Identify which cell holds the provided text, then report its (X, Y) central coordinate. 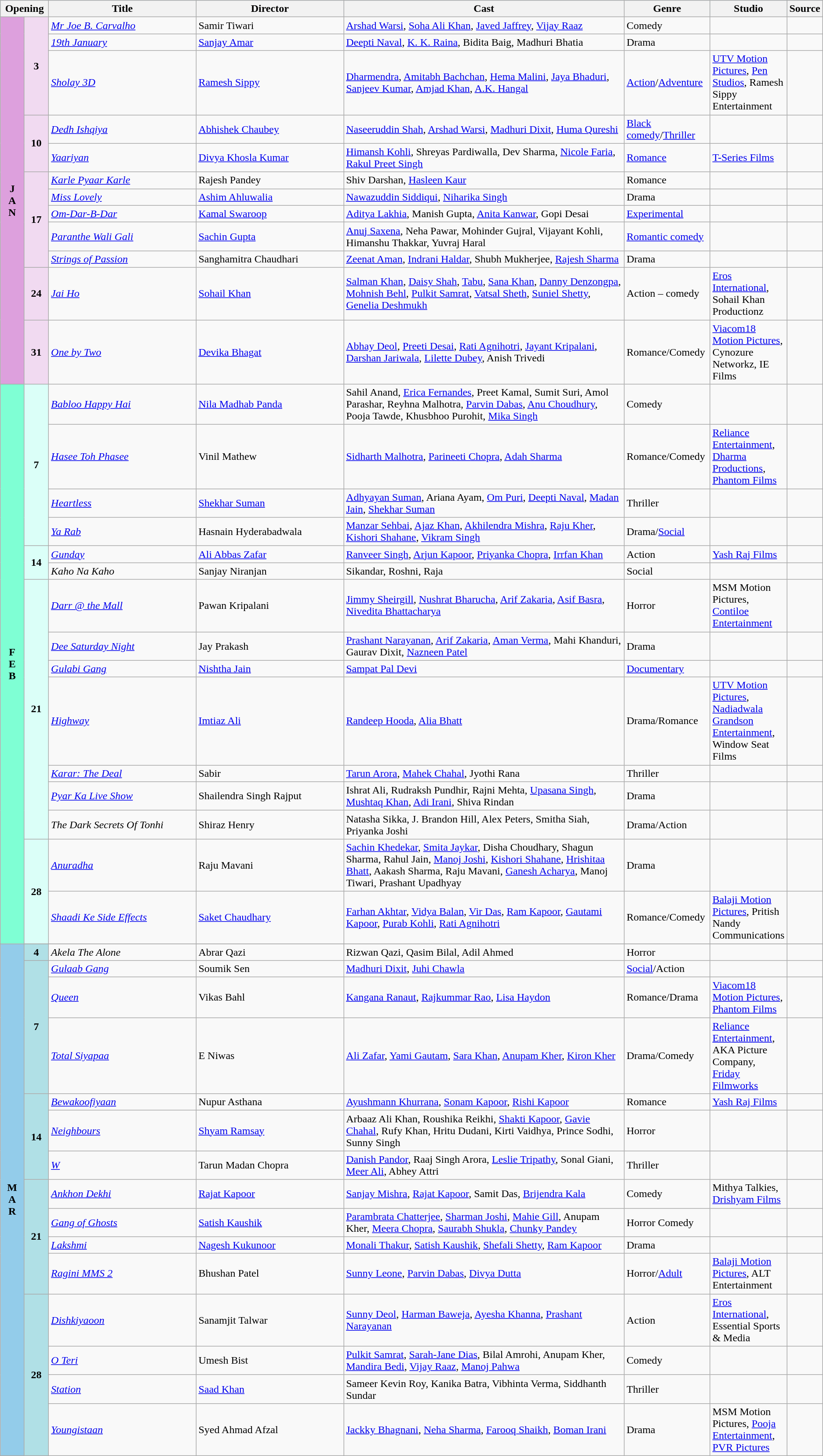
Drama/Comedy (667, 1056)
Social/Action (667, 969)
Station (122, 1389)
Satish Kaushik (270, 1222)
Madhuri Dixit, Juhi Chawla (484, 969)
Mithya Talkies, Drishyam Films (748, 1194)
Akela The Alone (122, 952)
Director (270, 9)
Sanjay Mishra, Rajat Kapoor, Samit Das, Brijendra Kala (484, 1194)
Romantic comedy (667, 237)
Heartless (122, 503)
19th January (122, 42)
Nishtha Jain (270, 669)
FEB (12, 664)
Drama/Social (667, 532)
Farhan Akhtar, Vidya Balan, Vir Das, Ram Kapoor, Gautami Kapoor, Purab Kohli, Rati Agnihotri (484, 917)
Shaadi Ke Side Effects (122, 917)
Shailendra Singh Rajput (270, 796)
Jimmy Sheirgill, Nushrat Bharucha, Arif Zakaria, Asif Basra, Nivedita Bhattacharya (484, 606)
Tarun Arora, Mahek Chahal, Jyothi Rana (484, 773)
Deepti Naval, K. K. Raina, Bidita Baig, Madhuri Bhatia (484, 42)
Drama/Action (667, 825)
Eros International, Sohail Khan Productionz (748, 294)
Reliance Entertainment, AKA Picture Company, Friday Filmworks (748, 1056)
Reliance Entertainment, Dharma Productions, Phantom Films (748, 457)
Rajat Kapoor (270, 1194)
Shyam Ramsay (270, 1131)
Samir Tiwari (270, 25)
Sanjay Amar (270, 42)
Abhishek Chaubey (270, 129)
Shekhar Suman (270, 503)
Sameer Kevin Roy, Kanika Batra, Vibhinta Verma, Siddhanth Sundar (484, 1389)
Prashant Narayanan, Arif Zakaria, Aman Verma, Mahi Khanduri, Gaurav Dixit, Nazneen Patel (484, 646)
Babloo Happy Hai (122, 404)
Ishrat Ali, Rudraksh Pundhir, Rajni Mehta, Upasana Singh, Mushtaq Khan, Adi Irani, Shiva Rindan (484, 796)
3 (36, 66)
Kamal Swaroop (270, 214)
Dishkiyaoon (122, 1320)
JAN (12, 200)
MAR (12, 1199)
Mr Joe B. Carvalho (122, 25)
Jai Ho (122, 294)
Zeenat Aman, Indrani Haldar, Shubh Mukherjee, Rajesh Sharma (484, 259)
Opening (25, 9)
Parambrata Chatterjee, Sharman Joshi, Mahie Gill, Anupam Kher, Meera Chopra, Saurabh Shukla, Chunky Pandey (484, 1222)
Sanjay Niranjan (270, 571)
Experimental (667, 214)
Ankhon Dekhi (122, 1194)
Nupur Asthana (270, 1102)
Ali Zafar, Yami Gautam, Sara Khan, Anupam Kher, Kiron Kher (484, 1056)
Ali Abbas Zafar (270, 554)
Horror Comedy (667, 1222)
4 (36, 952)
Salman Khan, Daisy Shah, Tabu, Sana Khan, Danny Denzongpa, Mohnish Behl, Pulkit Samrat, Vatsal Sheth, Suniel Shetty, Genelia Deshmukh (484, 294)
Hasnain Hyderabadwala (270, 532)
Pulkit Samrat, Sarah-Jane Dias, Bilal Amrohi, Anupam Kher, Mandira Bedi, Vijay Raaz, Manoj Pahwa (484, 1360)
Bhushan Patel (270, 1274)
Sachin Gupta (270, 237)
31 (36, 352)
Natasha Sikka, J. Brandon Hill, Alex Peters, Smitha Siah, Priyanka Joshi (484, 825)
Miss Lovely (122, 197)
Social (667, 571)
Monali Thakur, Satish Kaushik, Shefali Shetty, Ram Kapoor (484, 1245)
Arshad Warsi, Soha Ali Khan, Javed Jaffrey, Vijay Raaz (484, 25)
Viacom18 Motion Pictures, Cynozure Networkz, IE Films (748, 352)
Sunny Leone, Parvin Dabas, Divya Dutta (484, 1274)
Strings of Passion (122, 259)
Source (805, 9)
Lakshmi (122, 1245)
E Niwas (270, 1056)
Raju Mavani (270, 865)
Pawan Kripalani (270, 606)
Kangana Ranaut, Rajkummar Rao, Lisa Haydon (484, 997)
UTV Motion Pictures, Pen Studios, Ramesh Sippy Entertainment (748, 83)
Paranthe Wali Gali (122, 237)
Action/Adventure (667, 83)
W (122, 1165)
Ragini MMS 2 (122, 1274)
Rizwan Qazi, Qasim Bilal, Adil Ahmed (484, 952)
Sanghamitra Chaudhari (270, 259)
Yaariyan (122, 157)
Danish Pandor, Raaj Singh Arora, Leslie Tripathy, Sonal Giani, Meer Ali, Abhey Attri (484, 1165)
24 (36, 294)
Randeep Hooda, Alia Bhatt (484, 721)
Ramesh Sippy (270, 83)
MSM Motion Pictures, Contiloe Entertainment (748, 606)
Gunday (122, 554)
Sholay 3D (122, 83)
Aditya Lakhia, Manish Gupta, Anita Kanwar, Gopi Desai (484, 214)
Karle Pyaar Karle (122, 180)
Sidharth Malhotra, Parineeti Chopra, Adah Sharma (484, 457)
Drama/Romance (667, 721)
Vikas Bahl (270, 997)
Ayushmann Khurrana, Sonam Kapoor, Rishi Kapoor (484, 1102)
Abrar Qazi (270, 952)
Darr @ the Mall (122, 606)
Title (122, 9)
Gang of Ghosts (122, 1222)
One by Two (122, 352)
Soumik Sen (270, 969)
Viacom18 Motion Pictures, Phantom Films (748, 997)
Sabir (270, 773)
Naseeruddin Shah, Arshad Warsi, Madhuri Dixit, Huma Qureshi (484, 129)
Ranveer Singh, Arjun Kapoor, Priyanka Chopra, Irrfan Khan (484, 554)
Sunny Deol, Harman Baweja, Ayesha Khanna, Prashant Narayanan (484, 1320)
UTV Motion Pictures, Nadiadwala Grandson Entertainment, Window Seat Films (748, 721)
Shiv Darshan, Hasleen Kaur (484, 180)
MSM Motion Pictures, Pooja Entertainment, PVR Pictures (748, 1430)
T-Series Films (748, 157)
Gulaab Gang (122, 969)
Genre (667, 9)
Sikandar, Roshni, Raja (484, 571)
Horror/Adult (667, 1274)
Adhyayan Suman, Ariana Ayam, Om Puri, Deepti Naval, Madan Jain, Shekhar Suman (484, 503)
Tarun Madan Chopra (270, 1165)
Hasee Toh Phasee (122, 457)
Devika Bhagat (270, 352)
Romance/Drama (667, 997)
Abhay Deol, Preeti Desai, Rati Agnihotri, Jayant Kripalani, Darshan Jariwala, Lilette Dubey, Anish Trivedi (484, 352)
Studio (748, 9)
Himansh Kohli, Shreyas Pardiwalla, Dev Sharma, Nicole Faria, Rakul Preet Singh (484, 157)
Cast (484, 9)
Imtiaz Ali (270, 721)
Kaho Na Kaho (122, 571)
Balaji Motion Pictures, Pritish Nandy Communications (748, 917)
Syed Ahmad Afzal (270, 1430)
Saket Chaudhary (270, 917)
Jackky Bhagnani, Neha Sharma, Farooq Shaikh, Boman Irani (484, 1430)
Arbaaz Ali Khan, Roushika Reikhi, Shakti Kapoor, Gavie Chahal, Rufy Khan, Hritu Dudani, Kirti Vaidhya, Prince Sodhi, Sunny Singh (484, 1131)
Nagesh Kukunoor (270, 1245)
Highway (122, 721)
Pyar Ka Live Show (122, 796)
Youngistaan (122, 1430)
Anuj Saxena, Neha Pawar, Mohinder Gujral, Vijayant Kohli, Himanshu Thakkar, Yuvraj Haral (484, 237)
Bewakoofiyaan (122, 1102)
Manzar Sehbai, Ajaz Khan, Akhilendra Mishra, Raju Kher, Kishori Shahane, Vikram Singh (484, 532)
Documentary (667, 669)
Rajesh Pandey (270, 180)
Om-Dar-B-Dar (122, 214)
Action – comedy (667, 294)
10 (36, 143)
Jay Prakash (270, 646)
Sohail Khan (270, 294)
Total Siyapaa (122, 1056)
Divya Khosla Kumar (270, 157)
O Teri (122, 1360)
17 (36, 220)
Balaji Motion Pictures, ALT Entertainment (748, 1274)
Ashim Ahluwalia (270, 197)
Gulabi Gang (122, 669)
Karar: The Deal (122, 773)
Neighbours (122, 1131)
Nila Madhab Panda (270, 404)
Shiraz Henry (270, 825)
The Dark Secrets Of Tonhi (122, 825)
Dedh Ishqiya (122, 129)
Anuradha (122, 865)
Queen (122, 997)
Sampat Pal Devi (484, 669)
Saad Khan (270, 1389)
Nawazuddin Siddiqui, Niharika Singh (484, 197)
Vinil Mathew (270, 457)
Dee Saturday Night (122, 646)
Dharmendra, Amitabh Bachchan, Hema Malini, Jaya Bhaduri, Sanjeev Kumar, Amjad Khan, A.K. Hangal (484, 83)
Eros International, Essential Sports & Media (748, 1320)
Ya Rab (122, 532)
Umesh Bist (270, 1360)
Black comedy/Thriller (667, 129)
Sanamjit Talwar (270, 1320)
